Detect which cell encompasses the target text, then output its [X, Y] center coordinate. 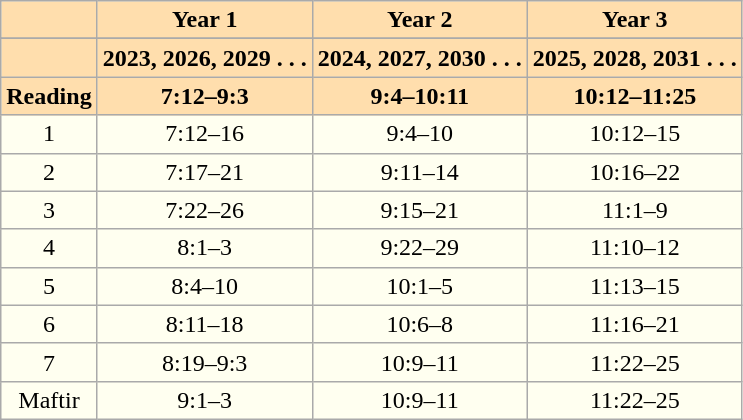
8:1–3 [204, 248]
Year 1 [204, 20]
7:12–9:3 [204, 96]
11:10–12 [634, 248]
Maftir [49, 400]
7 [49, 362]
8:4–10 [204, 286]
10:12–11:25 [634, 96]
9:1–3 [204, 400]
2024, 2027, 2030 . . . [420, 58]
9:11–14 [420, 172]
2 [49, 172]
7:17–21 [204, 172]
Year 2 [420, 20]
1 [49, 134]
11:1–9 [634, 210]
3 [49, 210]
7:22–26 [204, 210]
8:19–9:3 [204, 362]
5 [49, 286]
11:16–21 [634, 324]
8:11–18 [204, 324]
2023, 2026, 2029 . . . [204, 58]
6 [49, 324]
10:16–22 [634, 172]
10:1–5 [420, 286]
7:12–16 [204, 134]
9:4–10:11 [420, 96]
2025, 2028, 2031 . . . [634, 58]
10:12–15 [634, 134]
Reading [49, 96]
9:4–10 [420, 134]
4 [49, 248]
9:15–21 [420, 210]
11:13–15 [634, 286]
9:22–29 [420, 248]
Year 3 [634, 20]
10:6–8 [420, 324]
